Detect which cell encompasses the target text, then output its [X, Y] center coordinate. 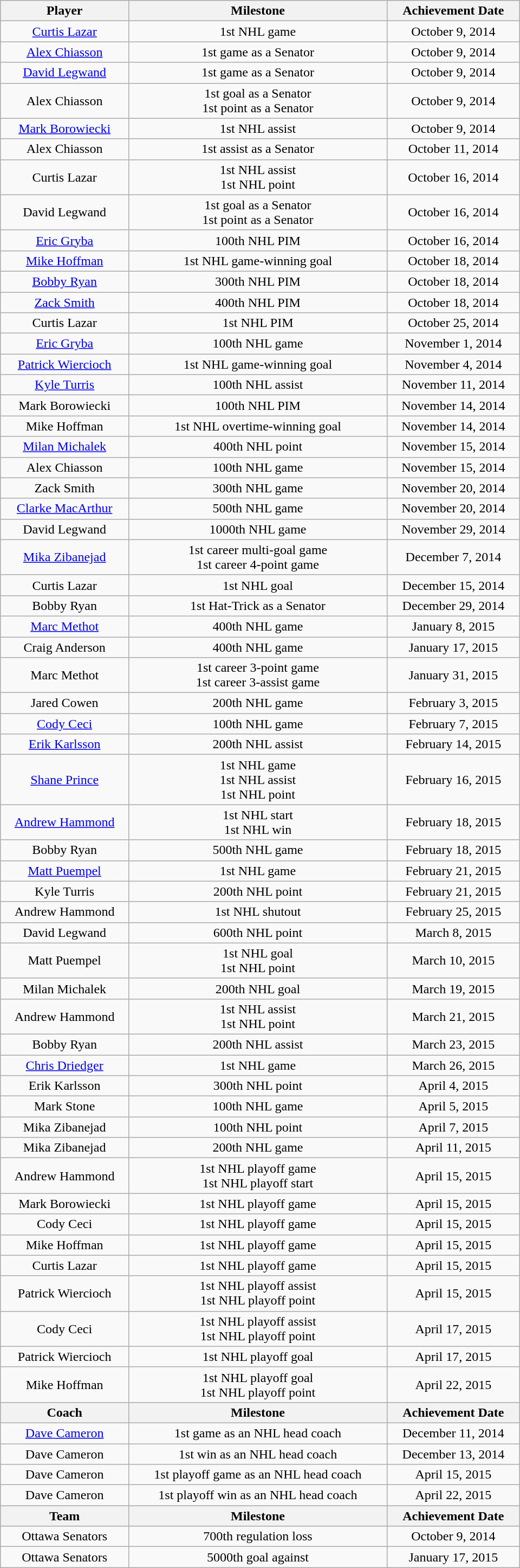
1st Hat-Trick as a Senator [258, 606]
1st NHL goal [258, 585]
Player [65, 11]
1st win as an NHL head coach [258, 1454]
Chris Driedger [65, 1065]
400th NHL point [258, 447]
1st career multi-goal game1st career 4-point game [258, 557]
1st NHL PIM [258, 323]
October 11, 2014 [453, 149]
Team [65, 1516]
200th NHL point [258, 891]
1st NHL game1st NHL assist1st NHL point [258, 780]
1st NHL playoff goal1st NHL playoff point [258, 1385]
November 11, 2014 [453, 385]
Coach [65, 1412]
300th NHL point [258, 1086]
Shane Prince [65, 780]
April 11, 2015 [453, 1148]
600th NHL point [258, 933]
200th NHL goal [258, 988]
December 13, 2014 [453, 1454]
October 25, 2014 [453, 323]
Craig Anderson [65, 647]
1st career 3-point game1st career 3-assist game [258, 676]
1st NHL shutout [258, 912]
300th NHL game [258, 488]
1st NHL assist [258, 128]
March 26, 2015 [453, 1065]
April 7, 2015 [453, 1127]
1000th NHL game [258, 529]
5000th goal against [258, 1557]
April 5, 2015 [453, 1107]
1st game as an NHL head coach [258, 1433]
1st NHL goal1st NHL point [258, 961]
December 29, 2014 [453, 606]
February 16, 2015 [453, 780]
1st playoff win as an NHL head coach [258, 1495]
December 7, 2014 [453, 557]
January 8, 2015 [453, 626]
March 10, 2015 [453, 961]
November 1, 2014 [453, 344]
December 11, 2014 [453, 1433]
December 15, 2014 [453, 585]
Clarke MacArthur [65, 509]
November 4, 2014 [453, 364]
February 3, 2015 [453, 703]
1st assist as a Senator [258, 149]
100th NHL assist [258, 385]
February 14, 2015 [453, 744]
1st NHL overtime-winning goal [258, 426]
March 23, 2015 [453, 1044]
March 19, 2015 [453, 988]
April 4, 2015 [453, 1086]
Mark Stone [65, 1107]
1st NHL start1st NHL win [258, 822]
February 7, 2015 [453, 724]
400th NHL PIM [258, 302]
1st NHL playoff goal [258, 1357]
February 25, 2015 [453, 912]
100th NHL point [258, 1127]
300th NHL PIM [258, 281]
January 31, 2015 [453, 676]
March 21, 2015 [453, 1016]
1st NHL playoff game1st NHL playoff start [258, 1175]
Jared Cowen [65, 703]
November 29, 2014 [453, 529]
March 8, 2015 [453, 933]
1st playoff game as an NHL head coach [258, 1475]
700th regulation loss [258, 1537]
